Search for the cell housing the specified text and yield its [X, Y] center coordinate. 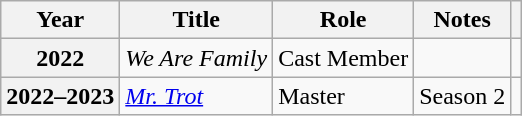
Mr. Trot [196, 96]
We Are Family [196, 58]
Title [196, 20]
Year [60, 20]
2022 [60, 58]
Notes [462, 20]
Master [344, 96]
Season 2 [462, 96]
Cast Member [344, 58]
2022–2023 [60, 96]
Role [344, 20]
